Determine the [X, Y] coordinate at the center of the cell enclosing the given text.  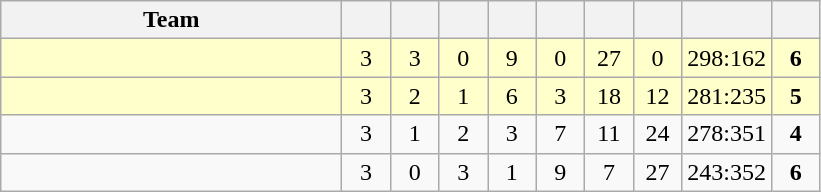
18 [610, 96]
298:162 [727, 58]
243:352 [727, 172]
281:235 [727, 96]
11 [610, 134]
4 [796, 134]
24 [658, 134]
278:351 [727, 134]
5 [796, 96]
12 [658, 96]
Team [172, 20]
